Return the (x, y) coordinate for the center point of the cell that contains the specified text.  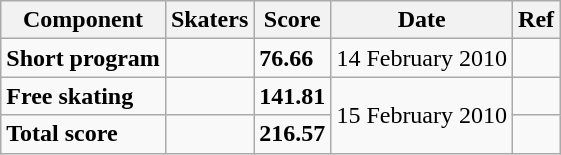
216.57 (292, 134)
141.81 (292, 96)
Skaters (209, 20)
Date (422, 20)
14 February 2010 (422, 58)
Ref (536, 20)
15 February 2010 (422, 115)
Component (84, 20)
76.66 (292, 58)
Free skating (84, 96)
Total score (84, 134)
Short program (84, 58)
Score (292, 20)
